Find where the given text appears and provide that cell's center as (x, y) coordinate. 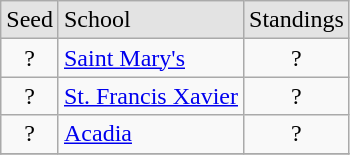
St. Francis Xavier (150, 96)
Acadia (150, 134)
Saint Mary's (150, 58)
Standings (297, 20)
Seed (30, 20)
School (150, 20)
